Search for the cell housing the specified text and yield its [X, Y] center coordinate. 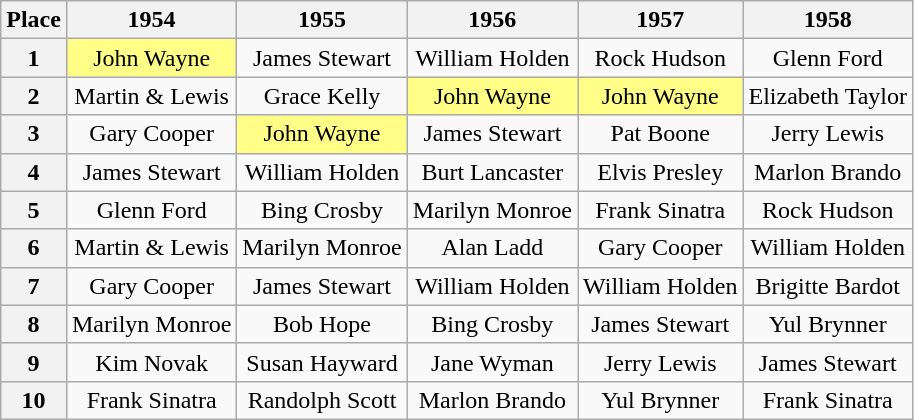
Bob Hope [322, 324]
1957 [660, 20]
7 [34, 286]
6 [34, 248]
Elvis Presley [660, 172]
8 [34, 324]
1954 [151, 20]
5 [34, 210]
Susan Hayward [322, 362]
Alan Ladd [492, 248]
9 [34, 362]
1956 [492, 20]
Jane Wyman [492, 362]
3 [34, 134]
1 [34, 58]
Pat Boone [660, 134]
Elizabeth Taylor [828, 96]
1955 [322, 20]
10 [34, 400]
2 [34, 96]
Grace Kelly [322, 96]
Place [34, 20]
Kim Novak [151, 362]
1958 [828, 20]
Randolph Scott [322, 400]
Burt Lancaster [492, 172]
Brigitte Bardot [828, 286]
4 [34, 172]
